Output the [x, y] coordinate of the center of the cell containing the given text.  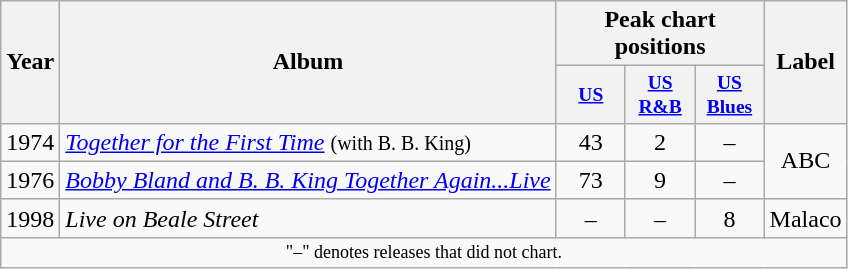
US Blues [730, 94]
Year [30, 62]
43 [590, 142]
Together for the First Time (with B. B. King) [308, 142]
Album [308, 62]
ABC [806, 161]
Malaco [806, 218]
8 [730, 218]
Peak chart positions [660, 34]
73 [590, 180]
US R&B [660, 94]
Live on Beale Street [308, 218]
US [590, 94]
9 [660, 180]
1976 [30, 180]
1974 [30, 142]
"–" denotes releases that did not chart. [424, 252]
2 [660, 142]
Label [806, 62]
1998 [30, 218]
Bobby Bland and B. B. King Together Again...Live [308, 180]
